Find where the given text appears and provide that cell's center as (x, y) coordinate. 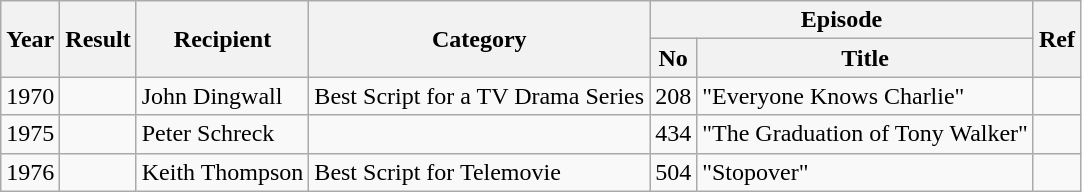
504 (674, 172)
Best Script for Telemovie (480, 172)
Recipient (222, 39)
208 (674, 96)
Result (98, 39)
Year (30, 39)
"Stopover" (866, 172)
Episode (842, 20)
Category (480, 39)
John Dingwall (222, 96)
Best Script for a TV Drama Series (480, 96)
No (674, 58)
Ref (1056, 39)
434 (674, 134)
"Everyone Knows Charlie" (866, 96)
Peter Schreck (222, 134)
"The Graduation of Tony Walker" (866, 134)
1976 (30, 172)
Title (866, 58)
1970 (30, 96)
1975 (30, 134)
Keith Thompson (222, 172)
